Provide the (x, y) coordinate of the cell's center where the given text is located.  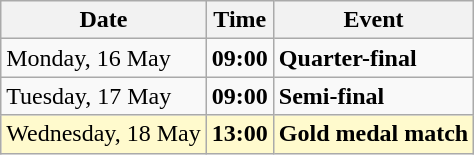
Monday, 16 May (104, 58)
Event (373, 20)
Wednesday, 18 May (104, 134)
Time (240, 20)
Date (104, 20)
Semi-final (373, 96)
13:00 (240, 134)
Gold medal match (373, 134)
Tuesday, 17 May (104, 96)
Quarter-final (373, 58)
